Locate the cell with the specified text and output its (x, y) center coordinate. 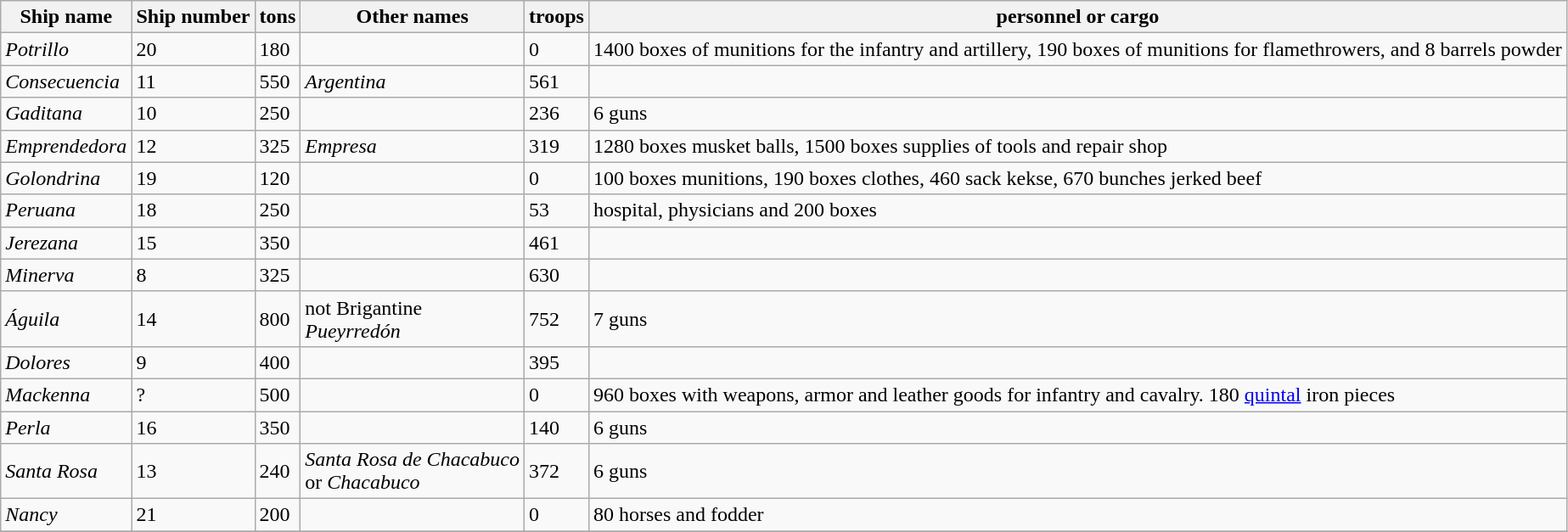
Consecuencia (66, 81)
400 (278, 362)
140 (556, 427)
180 (278, 49)
20 (194, 49)
800 (278, 319)
19 (194, 178)
10 (194, 114)
11 (194, 81)
Ship number (194, 17)
16 (194, 427)
752 (556, 319)
120 (278, 178)
500 (278, 395)
395 (556, 362)
8 (194, 275)
461 (556, 243)
319 (556, 146)
? (194, 395)
Perla (66, 427)
Dolores (66, 362)
Emprendedora (66, 146)
53 (556, 210)
1400 boxes of munitions for the infantry and artillery, 190 boxes of munitions for flamethrowers, and 8 barrels powder (1077, 49)
13 (194, 472)
Gaditana (66, 114)
12 (194, 146)
Jerezana (66, 243)
15 (194, 243)
7 guns (1077, 319)
Other names (413, 17)
372 (556, 472)
240 (278, 472)
hospital, physicians and 200 boxes (1077, 210)
960 boxes with weapons, armor and leather goods for infantry and cavalry. 180 quintal iron pieces (1077, 395)
Mackenna (66, 395)
not Brigantine Pueyrredón (413, 319)
Golondrina (66, 178)
236 (556, 114)
Peruana (66, 210)
personnel or cargo (1077, 17)
9 (194, 362)
21 (194, 515)
Minerva (66, 275)
14 (194, 319)
100 boxes munitions, 190 boxes clothes, 460 sack kekse, 670 bunches jerked beef (1077, 178)
18 (194, 210)
Potrillo (66, 49)
Ship name (66, 17)
550 (278, 81)
561 (556, 81)
200 (278, 515)
Santa Rosa de Chacabuco or Chacabuco (413, 472)
Águila (66, 319)
630 (556, 275)
troops (556, 17)
Argentina (413, 81)
Santa Rosa (66, 472)
tons (278, 17)
1280 boxes musket balls, 1500 boxes supplies of tools and repair shop (1077, 146)
Nancy (66, 515)
80 horses and fodder (1077, 515)
Empresa (413, 146)
